Scan for the cell matching the given text and deliver its [X, Y] coordinate at center. 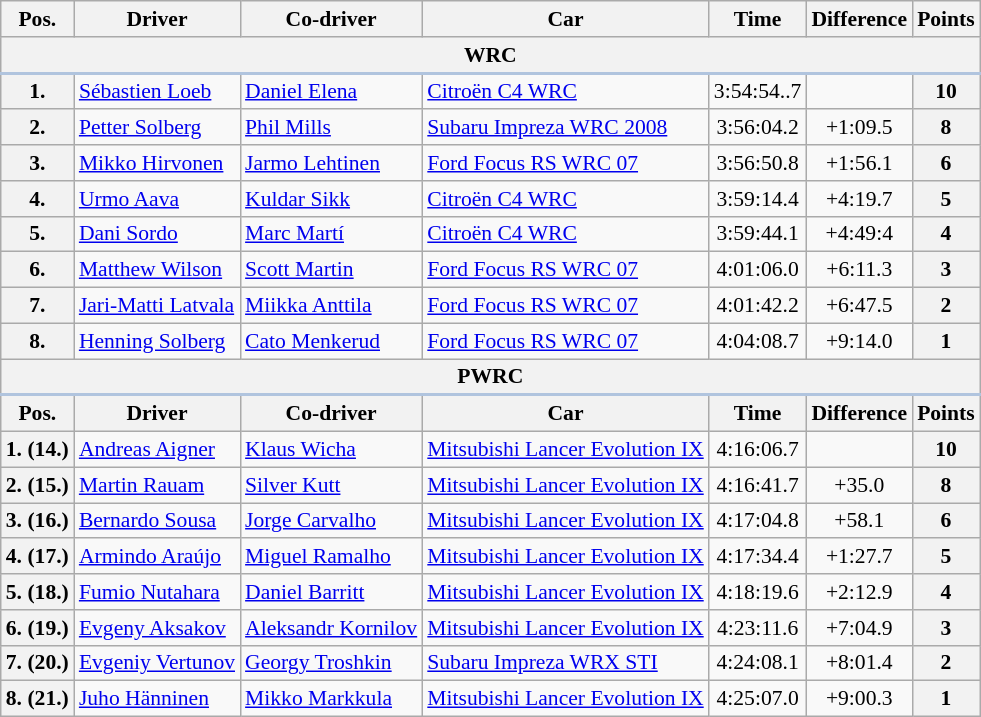
Armindo Araújo [157, 557]
Daniel Barritt [331, 592]
Jari-Matti Latvala [157, 306]
4:18:19.6 [758, 592]
Jorge Carvalho [331, 521]
Silver Kutt [331, 485]
4. (17.) [38, 557]
Andreas Aigner [157, 450]
4:16:41.7 [758, 485]
Subaru Impreza WRX STI [566, 663]
Bernardo Sousa [157, 521]
+9:14.0 [859, 341]
Miguel Ramalho [331, 557]
Miikka Anttila [331, 306]
+1:56.1 [859, 163]
Dani Sordo [157, 234]
4:17:34.4 [758, 557]
2. [38, 128]
1. [38, 91]
Fumio Nutahara [157, 592]
4. [38, 199]
7. (20.) [38, 663]
+1:27.7 [859, 557]
Jarmo Lehtinen [331, 163]
+7:04.9 [859, 628]
Kuldar Sikk [331, 199]
+58.1 [859, 521]
5. (18.) [38, 592]
+35.0 [859, 485]
WRC [490, 55]
Henning Solberg [157, 341]
+4:19.7 [859, 199]
+9:00.3 [859, 699]
Daniel Elena [331, 91]
1. (14.) [38, 450]
4:24:08.1 [758, 663]
+1:09.5 [859, 128]
Matthew Wilson [157, 270]
+6:47.5 [859, 306]
+6:11.3 [859, 270]
Georgy Troshkin [331, 663]
Sébastien Loeb [157, 91]
Subaru Impreza WRC 2008 [566, 128]
Petter Solberg [157, 128]
3:56:50.8 [758, 163]
6. [38, 270]
PWRC [490, 377]
+2:12.9 [859, 592]
3:54:54..7 [758, 91]
8. (21.) [38, 699]
Phil Mills [331, 128]
3:56:04.2 [758, 128]
4:23:11.6 [758, 628]
Urmo Aava [157, 199]
4:04:08.7 [758, 341]
+8:01.4 [859, 663]
Evgeny Aksakov [157, 628]
5. [38, 234]
4:17:04.8 [758, 521]
Aleksandr Kornilov [331, 628]
8. [38, 341]
Klaus Wicha [331, 450]
Cato Menkerud [331, 341]
3:59:14.4 [758, 199]
Juho Hänninen [157, 699]
4:01:42.2 [758, 306]
Evgeniy Vertunov [157, 663]
Mikko Hirvonen [157, 163]
Martin Rauam [157, 485]
4:25:07.0 [758, 699]
Scott Martin [331, 270]
4:16:06.7 [758, 450]
3. (16.) [38, 521]
7. [38, 306]
+4:49:4 [859, 234]
Mikko Markkula [331, 699]
4:01:06.0 [758, 270]
Marc Martí [331, 234]
2. (15.) [38, 485]
3:59:44.1 [758, 234]
6. (19.) [38, 628]
3. [38, 163]
